Pinpoint the cell where the given text exists, returning its [X, Y] midpoint coordinate. 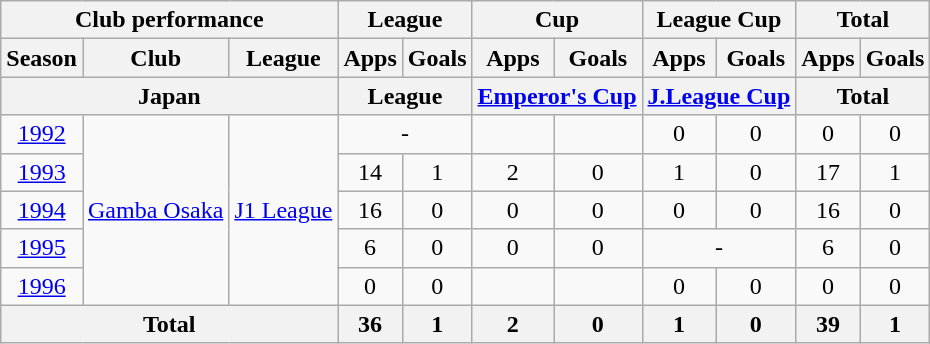
J1 League [284, 210]
Season [42, 58]
39 [828, 324]
Cup [557, 20]
17 [828, 172]
1995 [42, 248]
Emperor's Cup [557, 96]
Gamba Osaka [155, 210]
J.League Cup [719, 96]
1996 [42, 286]
Japan [170, 96]
36 [370, 324]
1994 [42, 210]
League Cup [719, 20]
Club [155, 58]
14 [370, 172]
Club performance [170, 20]
1992 [42, 134]
1993 [42, 172]
